From the cell containing the given text, extract its center point as (X, Y) coordinate. 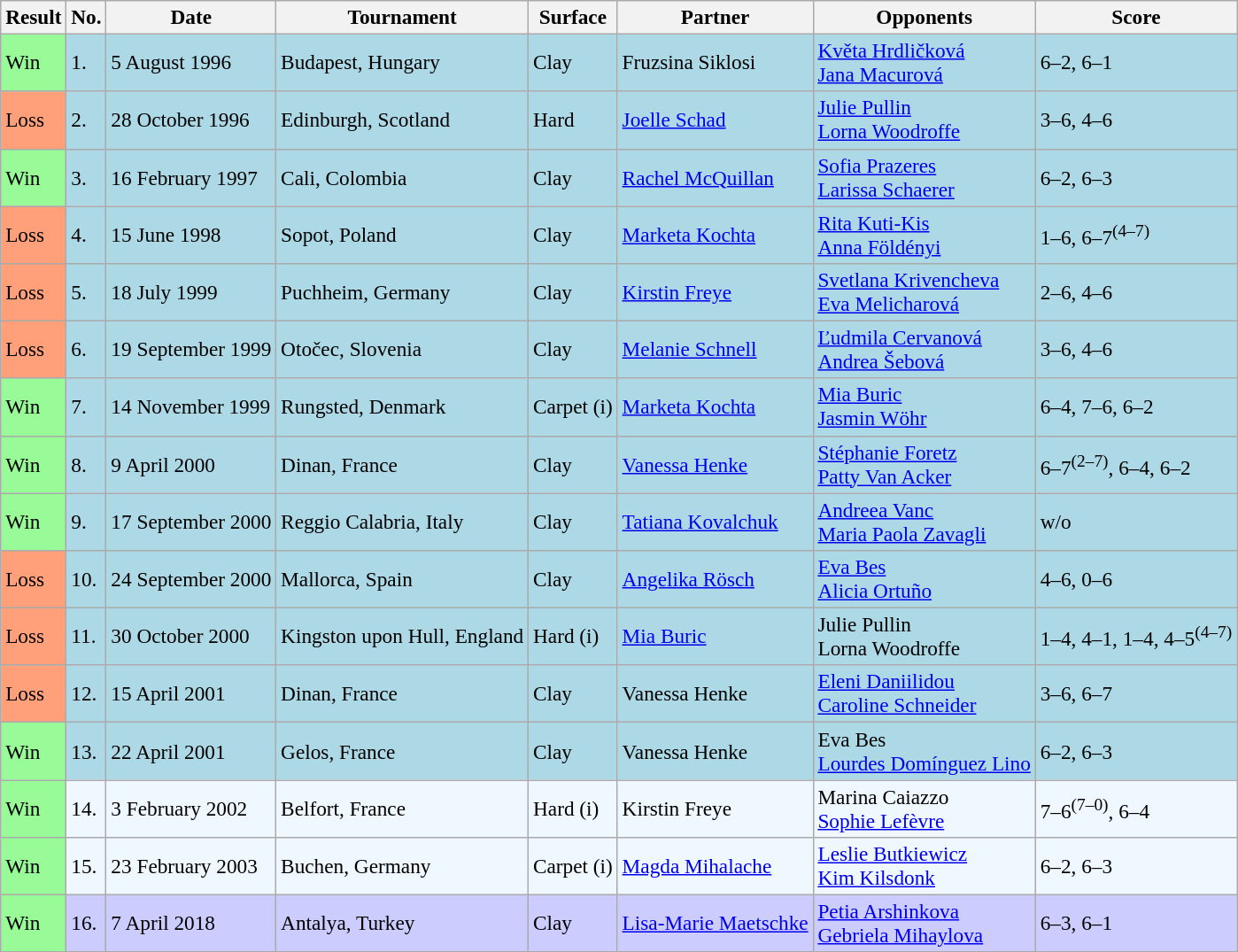
Tournament (402, 17)
23 February 2003 (191, 866)
Magda Mihalache (716, 866)
Fruzsina Siklosi (716, 62)
Mallorca, Spain (402, 579)
Joelle Schad (716, 120)
Eleni Daniilidou Caroline Schneider (925, 694)
Eva Bes Alicia Ortuño (925, 579)
16. (87, 923)
Gelos, France (402, 751)
7 April 2018 (191, 923)
2. (87, 120)
6–7(2–7), 6–4, 6–2 (1135, 464)
18 July 1999 (191, 292)
Kingston upon Hull, England (402, 636)
8. (87, 464)
Hard (574, 120)
28 October 1996 (191, 120)
Sofia Prazeres Larissa Schaerer (925, 177)
Puchheim, Germany (402, 292)
Stéphanie Foretz Patty Van Acker (925, 464)
11. (87, 636)
19 September 1999 (191, 349)
Mia Buric (716, 636)
Angelika Rösch (716, 579)
24 September 2000 (191, 579)
3–6, 6–7 (1135, 694)
10. (87, 579)
14 November 1999 (191, 407)
Mia Buric Jasmin Wöhr (925, 407)
15. (87, 866)
Result (34, 17)
14. (87, 808)
Svetlana Krivencheva Eva Melicharová (925, 292)
Otočec, Slovenia (402, 349)
Rachel McQuillan (716, 177)
Rita Kuti-Kis Anna Földényi (925, 234)
15 April 2001 (191, 694)
Opponents (925, 17)
Date (191, 17)
Tatiana Kovalchuk (716, 521)
9 April 2000 (191, 464)
16 February 1997 (191, 177)
Budapest, Hungary (402, 62)
3 February 2002 (191, 808)
Buchen, Germany (402, 866)
Edinburgh, Scotland (402, 120)
7. (87, 407)
12. (87, 694)
15 June 1998 (191, 234)
13. (87, 751)
1. (87, 62)
w/o (1135, 521)
7–6(7–0), 6–4 (1135, 808)
1–6, 6–7(4–7) (1135, 234)
9. (87, 521)
Melanie Schnell (716, 349)
Belfort, France (402, 808)
Sopot, Poland (402, 234)
Marina Caiazzo Sophie Lefèvre (925, 808)
Score (1135, 17)
30 October 2000 (191, 636)
4. (87, 234)
2–6, 4–6 (1135, 292)
Antalya, Turkey (402, 923)
4–6, 0–6 (1135, 579)
Leslie Butkiewicz Kim Kilsdonk (925, 866)
No. (87, 17)
5 August 1996 (191, 62)
1–4, 4–1, 1–4, 4–5(4–7) (1135, 636)
Rungsted, Denmark (402, 407)
6–2, 6–1 (1135, 62)
Petia Arshinkova Gebriela Mihaylova (925, 923)
Partner (716, 17)
6–4, 7–6, 6–2 (1135, 407)
Surface (574, 17)
3. (87, 177)
Andreea Vanc Maria Paola Zavagli (925, 521)
17 September 2000 (191, 521)
6. (87, 349)
6–3, 6–1 (1135, 923)
Ľudmila Cervanová Andrea Šebová (925, 349)
22 April 2001 (191, 751)
Cali, Colombia (402, 177)
Květa Hrdličková Jana Macurová (925, 62)
Lisa-Marie Maetschke (716, 923)
Reggio Calabria, Italy (402, 521)
5. (87, 292)
Eva Bes Lourdes Domínguez Lino (925, 751)
